Search for the cell housing the specified text and yield its [X, Y] center coordinate. 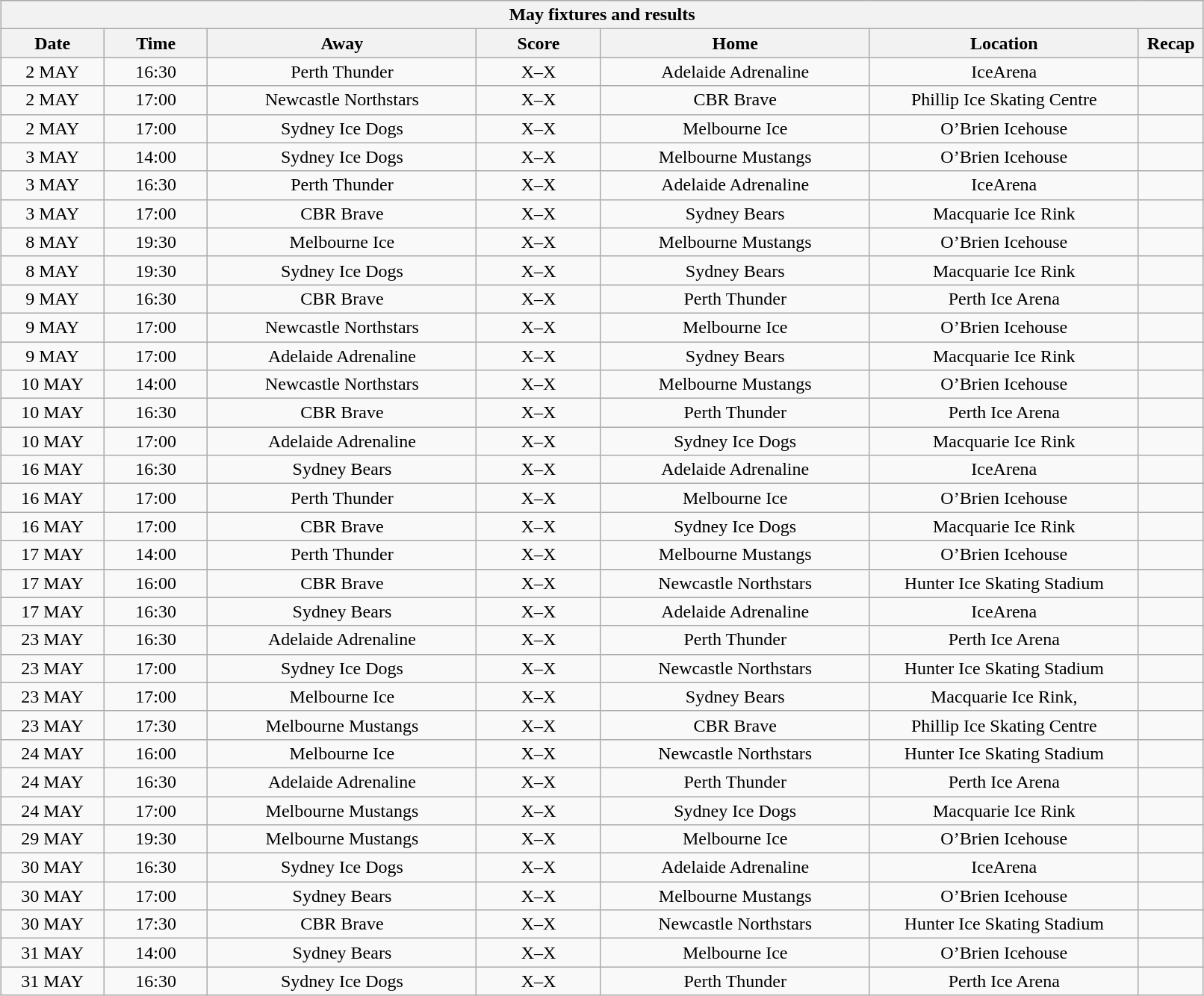
Macquarie Ice Rink, [1004, 697]
Time [155, 43]
29 MAY [52, 839]
Recap [1171, 43]
Score [539, 43]
Location [1004, 43]
May fixtures and results [602, 15]
Away [342, 43]
Date [52, 43]
Home [735, 43]
